Determine the [X, Y] coordinate at the center of the cell enclosing the given text.  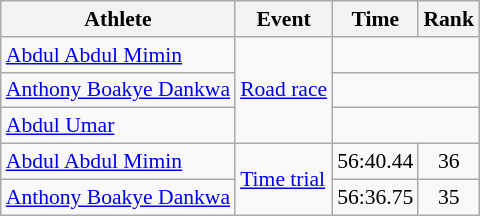
Rank [448, 19]
56:36.75 [375, 197]
Abdul Umar [118, 126]
Event [284, 19]
Time trial [284, 180]
Time [375, 19]
56:40.44 [375, 162]
35 [448, 197]
Road race [284, 90]
Athlete [118, 19]
36 [448, 162]
